For the text-containing cell, return its midpoint in [X, Y] coordinate format. 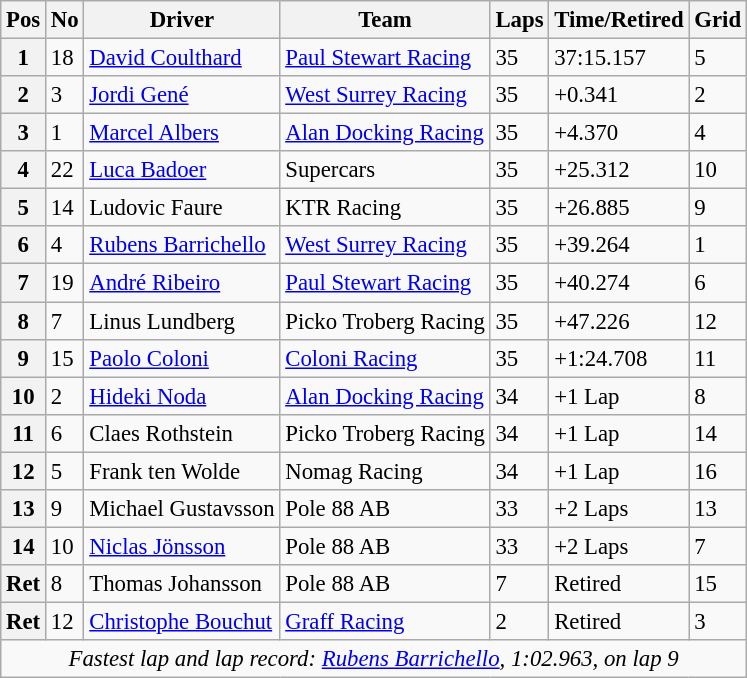
Time/Retired [619, 20]
Laps [520, 20]
19 [65, 283]
No [65, 20]
Niclas Jönsson [182, 546]
Supercars [385, 170]
+39.264 [619, 245]
Coloni Racing [385, 358]
Graff Racing [385, 621]
+26.885 [619, 208]
Grid [718, 20]
Team [385, 20]
Michael Gustavsson [182, 509]
David Coulthard [182, 58]
37:15.157 [619, 58]
KTR Racing [385, 208]
Thomas Johansson [182, 584]
Driver [182, 20]
Luca Badoer [182, 170]
Paolo Coloni [182, 358]
Jordi Gené [182, 95]
+0.341 [619, 95]
Claes Rothstein [182, 433]
Pos [24, 20]
+25.312 [619, 170]
+40.274 [619, 283]
Ludovic Faure [182, 208]
Nomag Racing [385, 471]
22 [65, 170]
Christophe Bouchut [182, 621]
+1:24.708 [619, 358]
+47.226 [619, 321]
16 [718, 471]
Frank ten Wolde [182, 471]
Rubens Barrichello [182, 245]
+4.370 [619, 133]
Hideki Noda [182, 396]
André Ribeiro [182, 283]
Marcel Albers [182, 133]
Linus Lundberg [182, 321]
Fastest lap and lap record: Rubens Barrichello, 1:02.963, on lap 9 [374, 659]
18 [65, 58]
